Scan for the cell matching the given text and deliver its [x, y] coordinate at center. 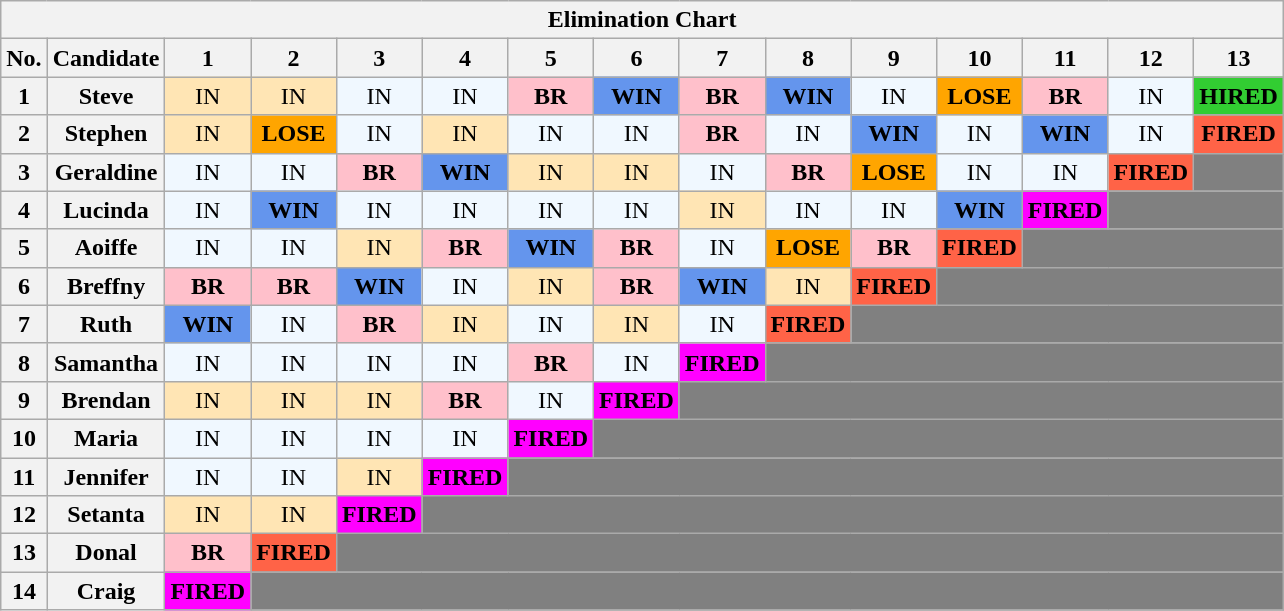
No. [24, 58]
Steve [106, 96]
Setanta [106, 515]
Craig [106, 591]
Candidate [106, 58]
HIRED [1239, 96]
Samantha [106, 362]
Jennifer [106, 477]
Brendan [106, 400]
14 [24, 591]
Maria [106, 438]
Geraldine [106, 172]
Stephen [106, 134]
Lucinda [106, 210]
Breffny [106, 286]
Ruth [106, 324]
Donal [106, 553]
Aoiffe [106, 248]
Elimination Chart [642, 20]
